Capture the cell that displays the provided text and extract its (x, y) central coordinate. 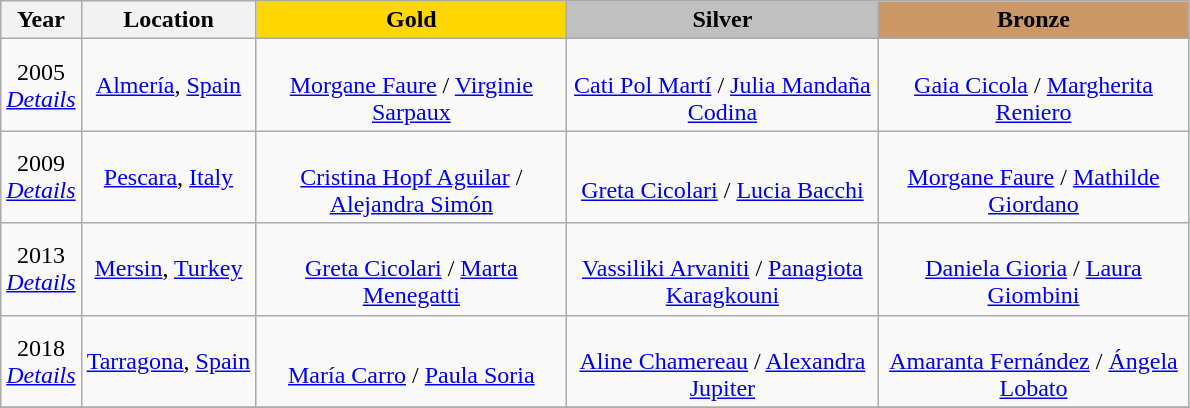
Greta Cicolari / Lucia Bacchi (722, 177)
Mersin, Turkey (168, 269)
Pescara, Italy (168, 177)
Silver (722, 20)
2018 Details (41, 361)
Morgane Faure / Mathilde Giordano (1034, 177)
Gaia Cicola / Margherita Reniero (1034, 85)
Greta Cicolari / Marta Menegatti (412, 269)
2013 Details (41, 269)
Almería, Spain (168, 85)
Cati Pol Martí / Julia Mandaña Codina (722, 85)
Year (41, 20)
Daniela Gioria / Laura Giombini (1034, 269)
Bronze (1034, 20)
Gold (412, 20)
María Carro / Paula Soria (412, 361)
Tarragona, Spain (168, 361)
Location (168, 20)
Morgane Faure / Virginie Sarpaux (412, 85)
2009 Details (41, 177)
Amaranta Fernández / Ángela Lobato (1034, 361)
Vassiliki Arvaniti / Panagiota Karagkouni (722, 269)
Aline Chamereau / Alexandra Jupiter (722, 361)
Cristina Hopf Aguilar / Alejandra Simón (412, 177)
2005 Details (41, 85)
